Return (X, Y) of the center of cell containing provided text 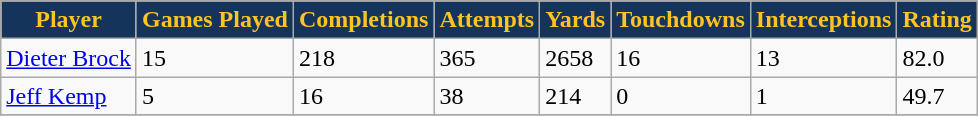
Interceptions (824, 20)
Dieter Brock (69, 58)
49.7 (937, 96)
214 (576, 96)
Yards (576, 20)
1 (824, 96)
0 (681, 96)
15 (214, 58)
365 (487, 58)
Rating (937, 20)
5 (214, 96)
Jeff Kemp (69, 96)
Player (69, 20)
38 (487, 96)
Completions (363, 20)
Attempts (487, 20)
Games Played (214, 20)
Touchdowns (681, 20)
13 (824, 58)
218 (363, 58)
2658 (576, 58)
82.0 (937, 58)
